Provide the (x, y) coordinate of the cell's center where the given text is located.  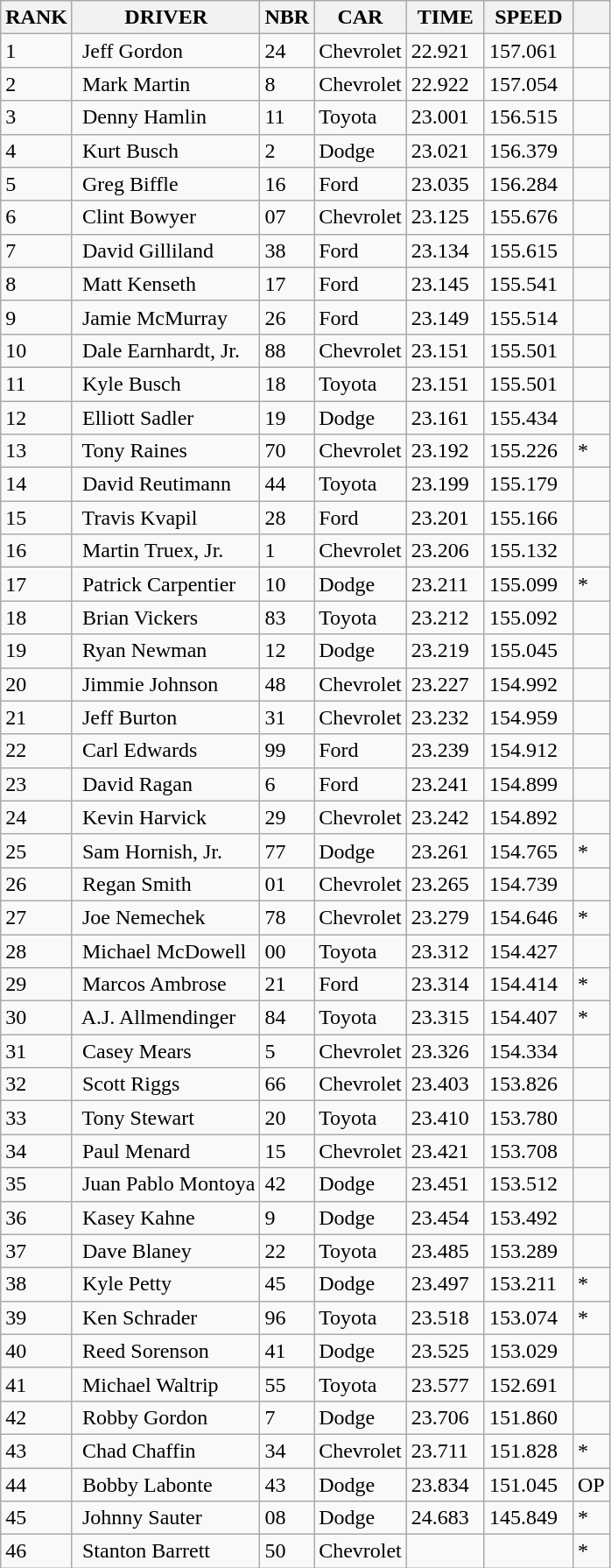
23.454 (445, 1218)
Brian Vickers (165, 618)
155.676 (529, 217)
Dale Earnhardt, Jr. (165, 350)
33 (37, 1118)
32 (37, 1084)
23.212 (445, 618)
88 (287, 350)
23.232 (445, 717)
Matt Kenseth (165, 284)
155.434 (529, 418)
155.514 (529, 317)
36 (37, 1218)
23.706 (445, 1417)
Sam Hornish, Jr. (165, 851)
Michael McDowell (165, 950)
Kasey Kahne (165, 1218)
23.161 (445, 418)
23.192 (445, 451)
Robby Gordon (165, 1417)
Ryan Newman (165, 651)
Bobby Labonte (165, 1485)
154.892 (529, 817)
25 (37, 851)
OP (591, 1485)
07 (287, 217)
Scott Riggs (165, 1084)
23.261 (445, 851)
39 (37, 1317)
27 (37, 917)
Kurt Busch (165, 151)
Kyle Busch (165, 384)
22.922 (445, 84)
23.201 (445, 518)
23.834 (445, 1485)
78 (287, 917)
23.227 (445, 684)
Martin Truex, Jr. (165, 551)
DRIVER (165, 18)
153.780 (529, 1118)
Elliott Sadler (165, 418)
David Ragan (165, 784)
84 (287, 1018)
23.518 (445, 1317)
3 (37, 117)
154.765 (529, 851)
23.125 (445, 217)
156.284 (529, 184)
Juan Pablo Montoya (165, 1184)
153.512 (529, 1184)
154.959 (529, 717)
Jeff Gordon (165, 51)
99 (287, 751)
155.092 (529, 618)
Denny Hamlin (165, 117)
01 (287, 884)
23.497 (445, 1284)
154.407 (529, 1018)
155.226 (529, 451)
23.211 (445, 584)
Carl Edwards (165, 751)
23.451 (445, 1184)
156.515 (529, 117)
23.279 (445, 917)
TIME (445, 18)
35 (37, 1184)
155.132 (529, 551)
23.577 (445, 1384)
151.860 (529, 1417)
Paul Menard (165, 1151)
155.045 (529, 651)
30 (37, 1018)
Chad Chaffin (165, 1451)
Travis Kvapil (165, 518)
23.312 (445, 950)
145.849 (529, 1518)
13 (37, 451)
24.683 (445, 1518)
154.899 (529, 784)
Ken Schrader (165, 1317)
Reed Sorenson (165, 1351)
157.054 (529, 84)
23.134 (445, 251)
4 (37, 151)
CAR (361, 18)
83 (287, 618)
50 (287, 1551)
23.219 (445, 651)
23.711 (445, 1451)
48 (287, 684)
23.315 (445, 1018)
157.061 (529, 51)
23.485 (445, 1251)
23.241 (445, 784)
Mark Martin (165, 84)
154.912 (529, 751)
155.179 (529, 484)
153.289 (529, 1251)
Clint Bowyer (165, 217)
155.099 (529, 584)
Stanton Barrett (165, 1551)
154.739 (529, 884)
23.421 (445, 1151)
155.541 (529, 284)
154.427 (529, 950)
Casey Mears (165, 1051)
153.492 (529, 1218)
23.314 (445, 985)
37 (37, 1251)
96 (287, 1317)
23.410 (445, 1118)
Johnny Sauter (165, 1518)
A.J. Allmendinger (165, 1018)
153.826 (529, 1084)
55 (287, 1384)
156.379 (529, 151)
Marcos Ambrose (165, 985)
70 (287, 451)
23.265 (445, 884)
151.828 (529, 1451)
David Reutimann (165, 484)
66 (287, 1084)
Kevin Harvick (165, 817)
Jeff Burton (165, 717)
153.029 (529, 1351)
23.206 (445, 551)
23.199 (445, 484)
David Gilliland (165, 251)
154.334 (529, 1051)
155.615 (529, 251)
154.414 (529, 985)
Tony Stewart (165, 1118)
14 (37, 484)
SPEED (529, 18)
23.326 (445, 1051)
Joe Nemechek (165, 917)
NBR (287, 18)
154.646 (529, 917)
153.074 (529, 1317)
23.001 (445, 117)
155.166 (529, 518)
08 (287, 1518)
40 (37, 1351)
77 (287, 851)
154.992 (529, 684)
Dave Blaney (165, 1251)
152.691 (529, 1384)
Greg Biffle (165, 184)
23.021 (445, 151)
00 (287, 950)
23.035 (445, 184)
151.045 (529, 1485)
46 (37, 1551)
Regan Smith (165, 884)
Tony Raines (165, 451)
153.708 (529, 1151)
23.149 (445, 317)
RANK (37, 18)
153.211 (529, 1284)
Patrick Carpentier (165, 584)
23.242 (445, 817)
22.921 (445, 51)
23.239 (445, 751)
23.525 (445, 1351)
23.403 (445, 1084)
Michael Waltrip (165, 1384)
Kyle Petty (165, 1284)
Jimmie Johnson (165, 684)
23 (37, 784)
Jamie McMurray (165, 317)
23.145 (445, 284)
